Capture the cell that displays the provided text and extract its [x, y] central coordinate. 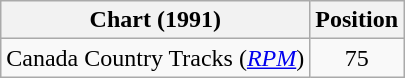
Canada Country Tracks (RPM) [156, 58]
Position [357, 20]
75 [357, 58]
Chart (1991) [156, 20]
